Detect which cell encompasses the target text, then output its (X, Y) center coordinate. 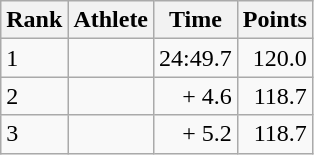
+ 4.6 (196, 96)
2 (34, 96)
3 (34, 134)
Rank (34, 20)
120.0 (274, 58)
+ 5.2 (196, 134)
Points (274, 20)
Time (196, 20)
Athlete (111, 20)
24:49.7 (196, 58)
1 (34, 58)
